Locate the cell with the specified text and output its (x, y) center coordinate. 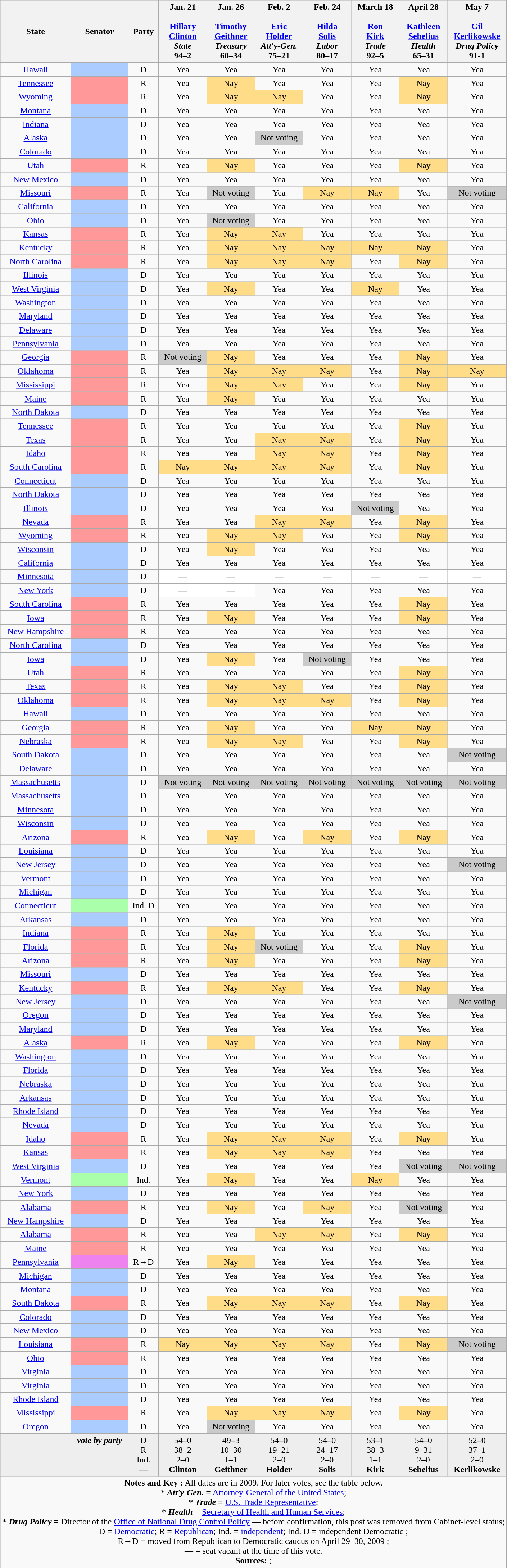
54–019–212–0Holder (279, 1455)
49–310–301–1Geithner (231, 1455)
Feb. 2EricHolderAtt'y-Gen.75–21 (279, 32)
DRInd.— (143, 1455)
Jan. 21HillaryClintonState94–2 (183, 32)
Feb. 24HildaSolisLabor80–17 (327, 32)
Senator (99, 32)
State (36, 32)
Ind. (143, 1180)
vote by party (99, 1455)
53–138–31–1Kirk (375, 1455)
R→D (143, 1262)
March 18RonKirkTrade92–5 (375, 32)
Ind. D (143, 906)
54–024–172–0Solis (327, 1455)
54–038–22–0Clinton (183, 1455)
April 28KathleenSebeliusHealth65–31 (424, 32)
54–09–312–0Sebelius (424, 1455)
Party (143, 32)
52–037–12–0Kerlikowske (477, 1455)
Jan. 26TimothyGeithnerTreasury60–34 (231, 32)
May 7GilKerlikowskeDrug Policy91-1 (477, 32)
